Output the (X, Y) coordinate of the center of the cell containing the given text.  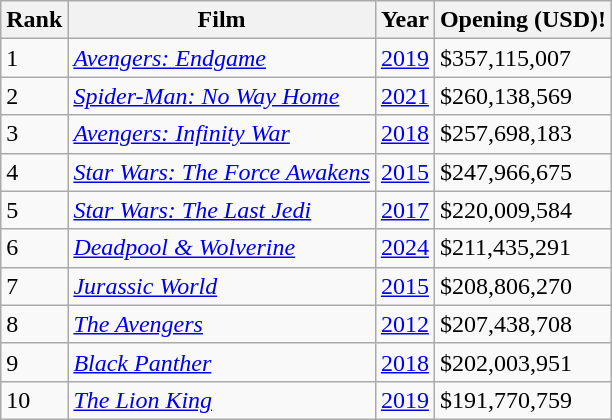
$220,009,584 (522, 210)
2021 (404, 96)
2 (34, 96)
7 (34, 286)
Black Panther (222, 362)
$211,435,291 (522, 248)
Opening (USD)! (522, 20)
Star Wars: The Last Jedi (222, 210)
2024 (404, 248)
Avengers: Infinity War (222, 134)
$202,003,951 (522, 362)
Year (404, 20)
4 (34, 172)
$208,806,270 (522, 286)
3 (34, 134)
8 (34, 324)
1 (34, 58)
2017 (404, 210)
6 (34, 248)
$260,138,569 (522, 96)
$247,966,675 (522, 172)
The Lion King (222, 400)
$191,770,759 (522, 400)
Film (222, 20)
Jurassic World (222, 286)
5 (34, 210)
Deadpool & Wolverine (222, 248)
The Avengers (222, 324)
$207,438,708 (522, 324)
Spider-Man: No Way Home (222, 96)
2012 (404, 324)
$357,115,007 (522, 58)
Star Wars: The Force Awakens (222, 172)
10 (34, 400)
9 (34, 362)
Rank (34, 20)
Avengers: Endgame (222, 58)
$257,698,183 (522, 134)
